Capture the cell that displays the provided text and extract its [X, Y] central coordinate. 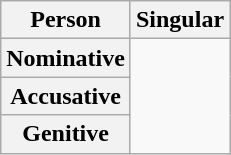
Genitive [66, 134]
Person [66, 20]
Accusative [66, 96]
Singular [180, 20]
Nominative [66, 58]
